Pinpoint the cell where the given text exists, returning its (x, y) midpoint coordinate. 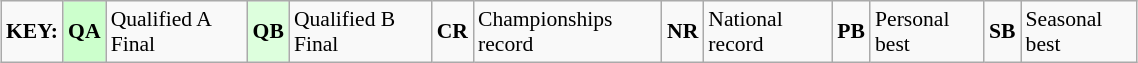
PB (851, 32)
Qualified A Final (177, 32)
Seasonal best (1079, 32)
Championships record (568, 32)
Personal best (927, 32)
CR (452, 32)
QA (84, 32)
SB (1002, 32)
KEY: (32, 32)
National record (768, 32)
QB (268, 32)
NR (682, 32)
Qualified B Final (360, 32)
